From the cell containing the given text, extract its center point as [x, y] coordinate. 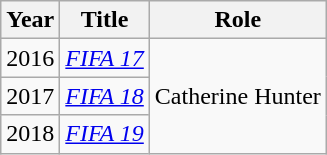
2016 [30, 58]
Catherine Hunter [238, 96]
FIFA 18 [105, 96]
FIFA 17 [105, 58]
2017 [30, 96]
Role [238, 20]
Year [30, 20]
Title [105, 20]
2018 [30, 134]
FIFA 19 [105, 134]
